Extract the [x, y] coordinate from the center of the cell holding the provided text.  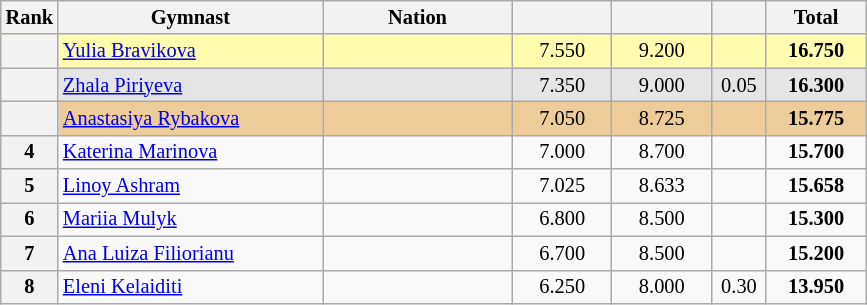
Linoy Ashram [190, 186]
7.550 [562, 51]
8.700 [662, 152]
8 [30, 287]
7.350 [562, 85]
Anastasiya Rybakova [190, 118]
Total [816, 17]
0.05 [740, 85]
9.000 [662, 85]
15.658 [816, 186]
15.200 [816, 253]
Rank [30, 17]
7 [30, 253]
Gymnast [190, 17]
6 [30, 219]
9.200 [662, 51]
Zhala Piriyeva [190, 85]
16.300 [816, 85]
15.700 [816, 152]
6.250 [562, 287]
8.633 [662, 186]
15.300 [816, 219]
Ana Luiza Filiorianu [190, 253]
8.000 [662, 287]
Eleni Kelaiditi [190, 287]
4 [30, 152]
13.950 [816, 287]
5 [30, 186]
Yulia Bravikova [190, 51]
7.050 [562, 118]
6.700 [562, 253]
Katerina Marinova [190, 152]
7.025 [562, 186]
0.30 [740, 287]
6.800 [562, 219]
15.775 [816, 118]
16.750 [816, 51]
Nation [418, 17]
7.000 [562, 152]
8.725 [662, 118]
Mariia Mulyk [190, 219]
